Determine the (X, Y) coordinate at the center of the cell enclosing the given text.  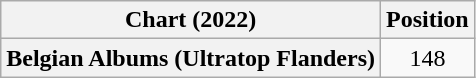
Belgian Albums (Ultratop Flanders) (191, 58)
Position (428, 20)
Chart (2022) (191, 20)
148 (428, 58)
